Capture the cell that displays the provided text and extract its [X, Y] central coordinate. 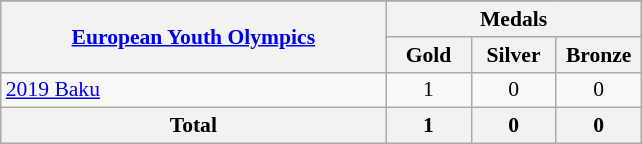
Total [194, 126]
Gold [428, 54]
2019 Baku [194, 90]
European Youth Olympics [194, 36]
Bronze [598, 54]
Medals [514, 19]
Silver [514, 54]
